Identify which cell holds the provided text, then report its [X, Y] central coordinate. 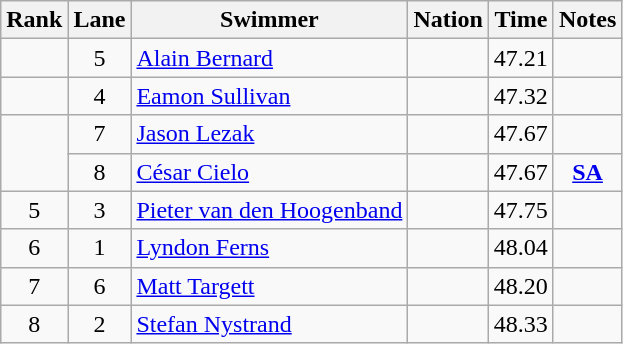
SA [587, 172]
4 [100, 96]
César Cielo [270, 172]
Stefan Nystrand [270, 324]
48.04 [520, 248]
Lyndon Ferns [270, 248]
Lane [100, 20]
47.32 [520, 96]
Alain Bernard [270, 58]
48.20 [520, 286]
48.33 [520, 324]
Pieter van den Hoogenband [270, 210]
Jason Lezak [270, 134]
Notes [587, 20]
Swimmer [270, 20]
1 [100, 248]
Eamon Sullivan [270, 96]
Time [520, 20]
Rank [34, 20]
2 [100, 324]
47.21 [520, 58]
47.75 [520, 210]
Nation [448, 20]
Matt Targett [270, 286]
3 [100, 210]
